Capture the cell that displays the provided text and extract its (x, y) central coordinate. 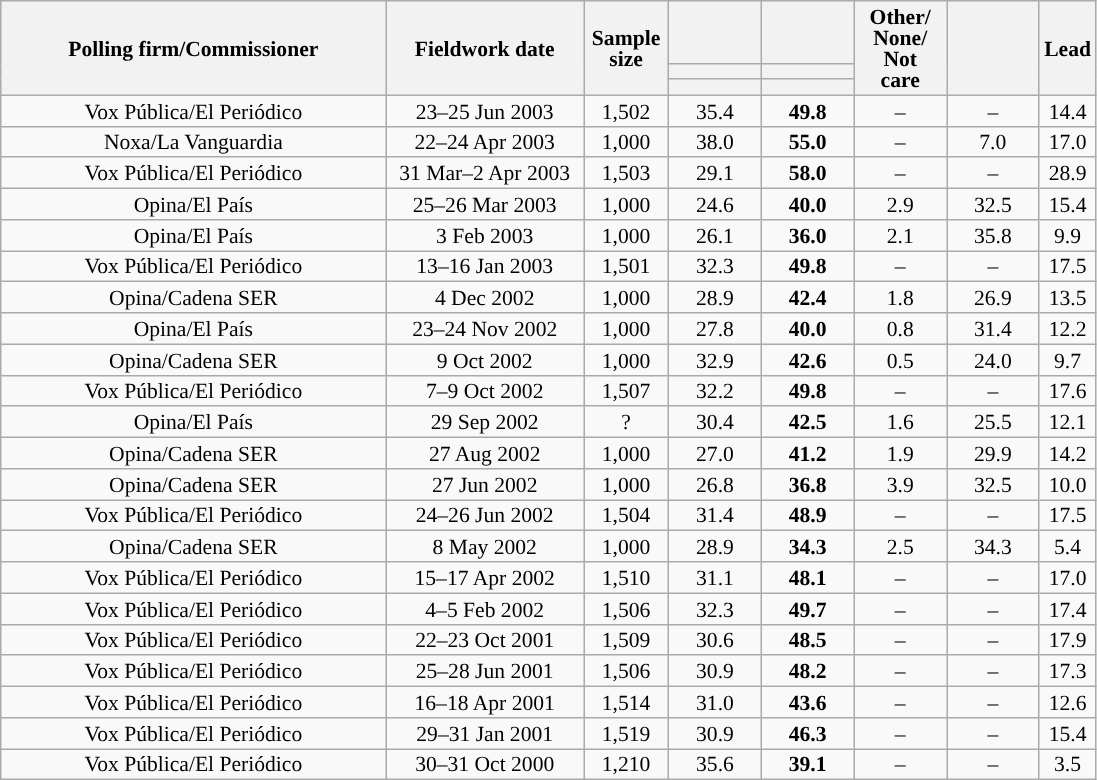
24–26 Jun 2002 (485, 516)
16–18 Apr 2001 (485, 702)
12.1 (1068, 422)
35.6 (716, 764)
25–28 Jun 2001 (485, 672)
30.6 (716, 640)
4 Dec 2002 (485, 298)
36.0 (808, 236)
25.5 (992, 422)
46.3 (808, 734)
23–25 Jun 2003 (485, 110)
0.8 (900, 328)
26.9 (992, 298)
48.2 (808, 672)
39.1 (808, 764)
1,503 (626, 174)
29–31 Jan 2001 (485, 734)
32.2 (716, 390)
22–24 Apr 2003 (485, 142)
26.8 (716, 484)
10.0 (1068, 484)
2.5 (900, 546)
9 Oct 2002 (485, 360)
49.7 (808, 608)
14.4 (1068, 110)
27 Jun 2002 (485, 484)
13.5 (1068, 298)
1,510 (626, 578)
17.4 (1068, 608)
55.0 (808, 142)
1,509 (626, 640)
14.2 (1068, 454)
2.1 (900, 236)
31 Mar–2 Apr 2003 (485, 174)
48.9 (808, 516)
24.6 (716, 204)
38.0 (716, 142)
15–17 Apr 2002 (485, 578)
17.3 (1068, 672)
5.4 (1068, 546)
4–5 Feb 2002 (485, 608)
7–9 Oct 2002 (485, 390)
22–23 Oct 2001 (485, 640)
24.0 (992, 360)
42.5 (808, 422)
1,504 (626, 516)
1.9 (900, 454)
7.0 (992, 142)
31.1 (716, 578)
0.5 (900, 360)
1,210 (626, 764)
2.9 (900, 204)
9.9 (1068, 236)
12.2 (1068, 328)
Noxa/La Vanguardia (194, 142)
42.4 (808, 298)
1,502 (626, 110)
1,501 (626, 266)
Fieldwork date (485, 48)
29.1 (716, 174)
1.8 (900, 298)
43.6 (808, 702)
17.6 (1068, 390)
35.8 (992, 236)
31.0 (716, 702)
29 Sep 2002 (485, 422)
Polling firm/Commissioner (194, 48)
35.4 (716, 110)
1,514 (626, 702)
9.7 (1068, 360)
29.9 (992, 454)
? (626, 422)
58.0 (808, 174)
48.1 (808, 578)
Sample size (626, 48)
25–26 Mar 2003 (485, 204)
27 Aug 2002 (485, 454)
27.8 (716, 328)
Lead (1068, 48)
1,507 (626, 390)
3.5 (1068, 764)
26.1 (716, 236)
3.9 (900, 484)
27.0 (716, 454)
1,519 (626, 734)
17.9 (1068, 640)
48.5 (808, 640)
42.6 (808, 360)
36.8 (808, 484)
12.6 (1068, 702)
8 May 2002 (485, 546)
30–31 Oct 2000 (485, 764)
Other/None/Notcare (900, 48)
23–24 Nov 2002 (485, 328)
41.2 (808, 454)
3 Feb 2003 (485, 236)
1.6 (900, 422)
13–16 Jan 2003 (485, 266)
32.9 (716, 360)
30.4 (716, 422)
